Output the (X, Y) coordinate of the center of the cell containing the given text.  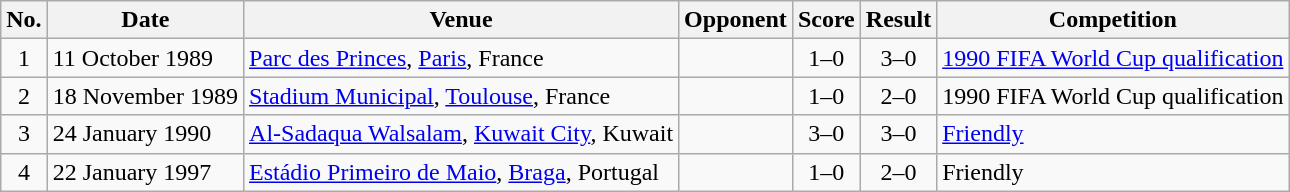
18 November 1989 (145, 96)
Result (898, 20)
3 (24, 134)
Al-Sadaqua Walsalam, Kuwait City, Kuwait (462, 134)
2 (24, 96)
Parc des Princes, Paris, France (462, 58)
Competition (1113, 20)
24 January 1990 (145, 134)
1 (24, 58)
Estádio Primeiro de Maio, Braga, Portugal (462, 172)
Date (145, 20)
4 (24, 172)
Stadium Municipal, Toulouse, France (462, 96)
No. (24, 20)
11 October 1989 (145, 58)
Score (826, 20)
Opponent (736, 20)
Venue (462, 20)
22 January 1997 (145, 172)
